Locate the cell with the specified text and output its [X, Y] center coordinate. 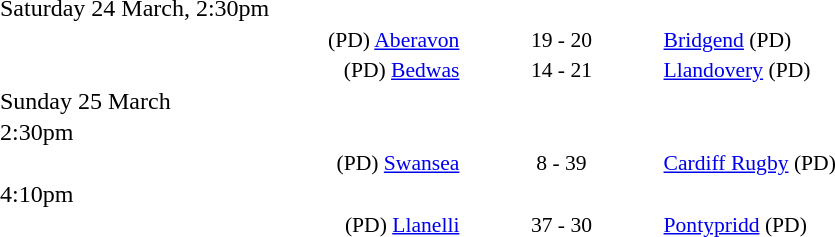
14 - 21 [561, 70]
8 - 39 [561, 163]
19 - 20 [561, 40]
